Search for the cell housing the specified text and yield its (x, y) center coordinate. 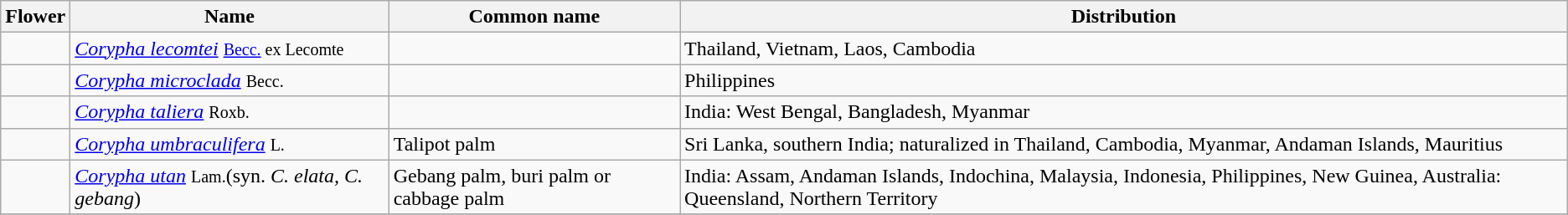
Thailand, Vietnam, Laos, Cambodia (1124, 49)
Corypha utan Lam.(syn. C. elata, C. gebang) (230, 187)
Talipot palm (534, 144)
Philippines (1124, 80)
Corypha microclada Becc. (230, 80)
India: West Bengal, Bangladesh, Myanmar (1124, 112)
Common name (534, 17)
Distribution (1124, 17)
Corypha taliera Roxb. (230, 112)
Gebang palm, buri palm or cabbage palm (534, 187)
Sri Lanka, southern India; naturalized in Thailand, Cambodia, Myanmar, Andaman Islands, Mauritius (1124, 144)
Corypha lecomtei Becc. ex Lecomte (230, 49)
Flower (35, 17)
Name (230, 17)
Corypha umbraculifera L. (230, 144)
India: Assam, Andaman Islands, Indochina, Malaysia, Indonesia, Philippines, New Guinea, Australia: Queensland, Northern Territory (1124, 187)
